Output the [x, y] coordinate of the center of the cell containing the given text.  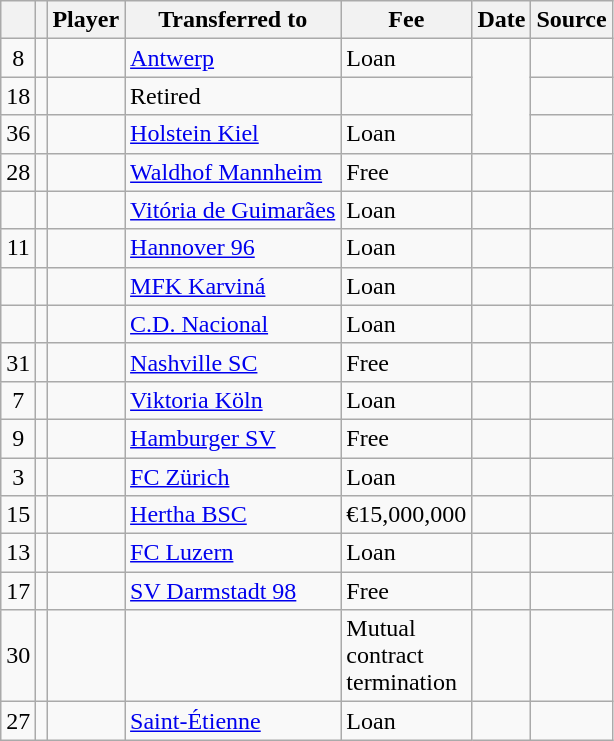
FC Luzern [233, 553]
28 [18, 172]
€15,000,000 [406, 515]
Source [572, 20]
13 [18, 553]
27 [18, 721]
Waldhof Mannheim [233, 172]
11 [18, 248]
FC Zürich [233, 477]
Retired [233, 96]
Mutual contract termination [406, 656]
31 [18, 362]
Holstein Kiel [233, 134]
SV Darmstadt 98 [233, 591]
Hamburger SV [233, 438]
Antwerp [233, 58]
Fee [406, 20]
Nashville SC [233, 362]
Transferred to [233, 20]
Date [502, 20]
Vitória de Guimarães [233, 210]
36 [18, 134]
Viktoria Köln [233, 400]
Hannover 96 [233, 248]
15 [18, 515]
Player [86, 20]
MFK Karviná [233, 286]
Saint-Étienne [233, 721]
17 [18, 591]
18 [18, 96]
3 [18, 477]
30 [18, 656]
9 [18, 438]
8 [18, 58]
Hertha BSC [233, 515]
7 [18, 400]
C.D. Nacional [233, 324]
